For the text-containing cell, return its midpoint in (x, y) coordinate format. 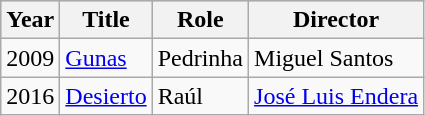
Role (200, 20)
Gunas (106, 58)
2009 (30, 58)
2016 (30, 96)
Pedrinha (200, 58)
Miguel Santos (336, 58)
Title (106, 20)
Desierto (106, 96)
José Luis Endera (336, 96)
Year (30, 20)
Director (336, 20)
Raúl (200, 96)
